Return the [x, y] coordinate for the center point of the cell that contains the specified text.  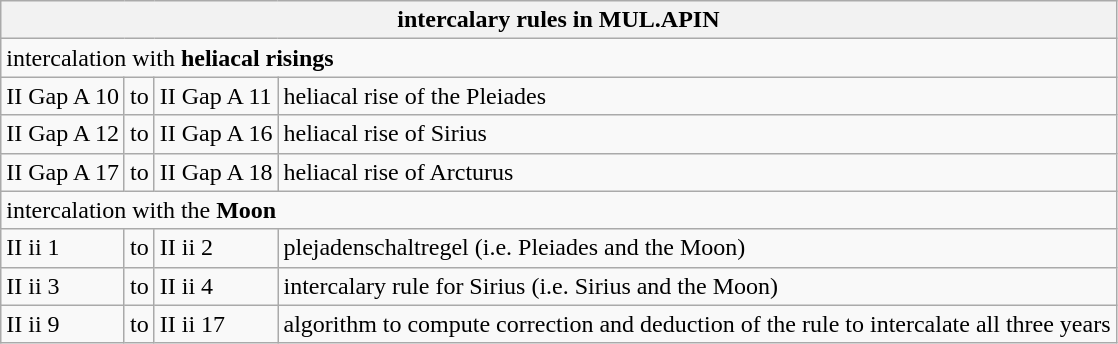
II ii 17 [216, 324]
II ii 2 [216, 248]
II Gap A 16 [216, 134]
II ii 1 [63, 248]
II ii 3 [63, 286]
intercalary rule for Sirius (i.e. Sirius and the Moon) [697, 286]
algorithm to compute correction and deduction of the rule to intercalate all three years [697, 324]
heliacal rise of Sirius [697, 134]
heliacal rise of the Pleiades [697, 96]
plejadenschaltregel (i.e. Pleiades and the Moon) [697, 248]
II Gap A 12 [63, 134]
intercalary rules in MUL.APIN [558, 20]
intercalation with heliacal risings [558, 58]
II Gap A 10 [63, 96]
II Gap A 18 [216, 172]
II ii 9 [63, 324]
II ii 4 [216, 286]
II Gap A 11 [216, 96]
heliacal rise of Arcturus [697, 172]
II Gap A 17 [63, 172]
intercalation with the Moon [558, 210]
